Pinpoint the cell where the given text exists, returning its [X, Y] midpoint coordinate. 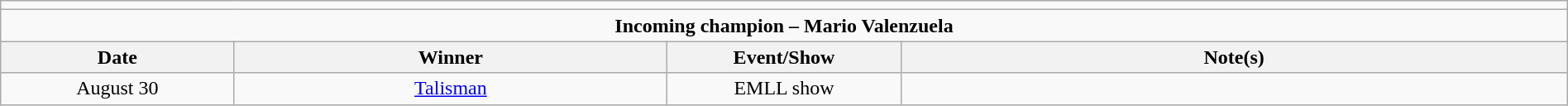
Talisman [451, 89]
EMLL show [784, 89]
August 30 [117, 89]
Winner [451, 57]
Incoming champion – Mario Valenzuela [784, 26]
Date [117, 57]
Event/Show [784, 57]
Note(s) [1234, 57]
